Output the (x, y) coordinate of the center of the cell containing the given text.  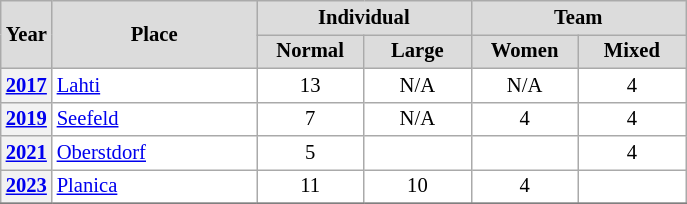
Normal (310, 51)
5 (310, 153)
2019 (26, 119)
Place (154, 34)
Individual (363, 17)
Lahti (154, 85)
10 (418, 186)
11 (310, 186)
Year (26, 34)
Women (524, 51)
Mixed (632, 51)
Planica (154, 186)
13 (310, 85)
Team (578, 17)
Large (418, 51)
2021 (26, 153)
2017 (26, 85)
Oberstdorf (154, 153)
Seefeld (154, 119)
7 (310, 119)
2023 (26, 186)
